Provide the [X, Y] coordinate of the cell's center where the given text is located.  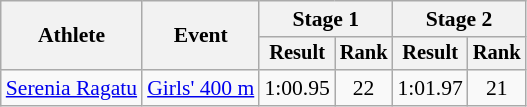
1:01.97 [430, 88]
1:00.95 [296, 88]
Serenia Ragatu [72, 88]
22 [364, 88]
Stage 2 [458, 19]
21 [497, 88]
Event [200, 36]
Stage 1 [326, 19]
Athlete [72, 36]
Girls' 400 m [200, 88]
